From the cell containing the given text, extract its center point as [X, Y] coordinate. 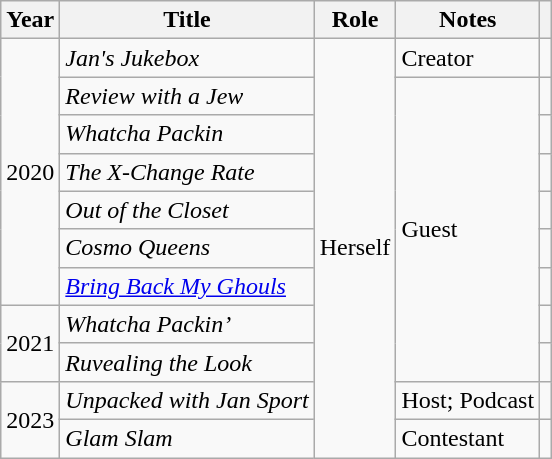
Jan's Jukebox [187, 58]
Creator [468, 58]
Ruvealing the Look [187, 362]
The X-Change Rate [187, 172]
Out of the Closet [187, 210]
Role [355, 20]
2023 [30, 419]
Notes [468, 20]
Cosmo Queens [187, 248]
Title [187, 20]
Review with a Jew [187, 96]
2021 [30, 343]
Whatcha Packin [187, 134]
Herself [355, 248]
Contestant [468, 438]
Unpacked with Jan Sport [187, 400]
Bring Back My Ghouls [187, 286]
2020 [30, 172]
Guest [468, 229]
Year [30, 20]
Glam Slam [187, 438]
Host; Podcast [468, 400]
Whatcha Packin’ [187, 324]
